Locate the cell with the specified text and output its (x, y) center coordinate. 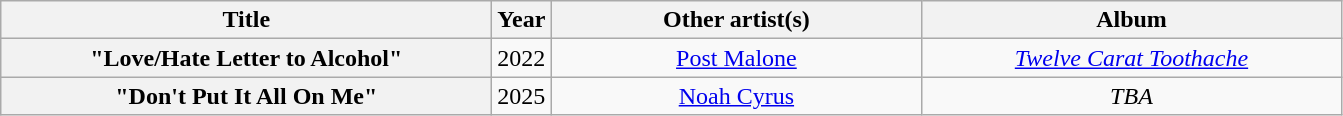
Twelve Carat Toothache (1132, 58)
"Love/Hate Letter to Alcohol" (246, 58)
2022 (522, 58)
Year (522, 20)
2025 (522, 96)
Noah Cyrus (736, 96)
Title (246, 20)
Album (1132, 20)
Other artist(s) (736, 20)
"Don't Put It All On Me" (246, 96)
TBA (1132, 96)
Post Malone (736, 58)
